Find where the given text appears and provide that cell's center as (x, y) coordinate. 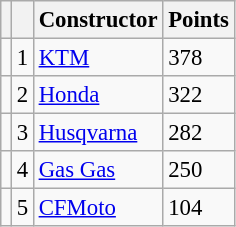
104 (198, 208)
1 (22, 58)
CFMoto (98, 208)
3 (22, 133)
282 (198, 133)
2 (22, 95)
5 (22, 208)
250 (198, 170)
Constructor (98, 20)
Points (198, 20)
Gas Gas (98, 170)
Husqvarna (98, 133)
KTM (98, 58)
Honda (98, 95)
4 (22, 170)
322 (198, 95)
378 (198, 58)
